Find where the given text appears and provide that cell's center as [x, y] coordinate. 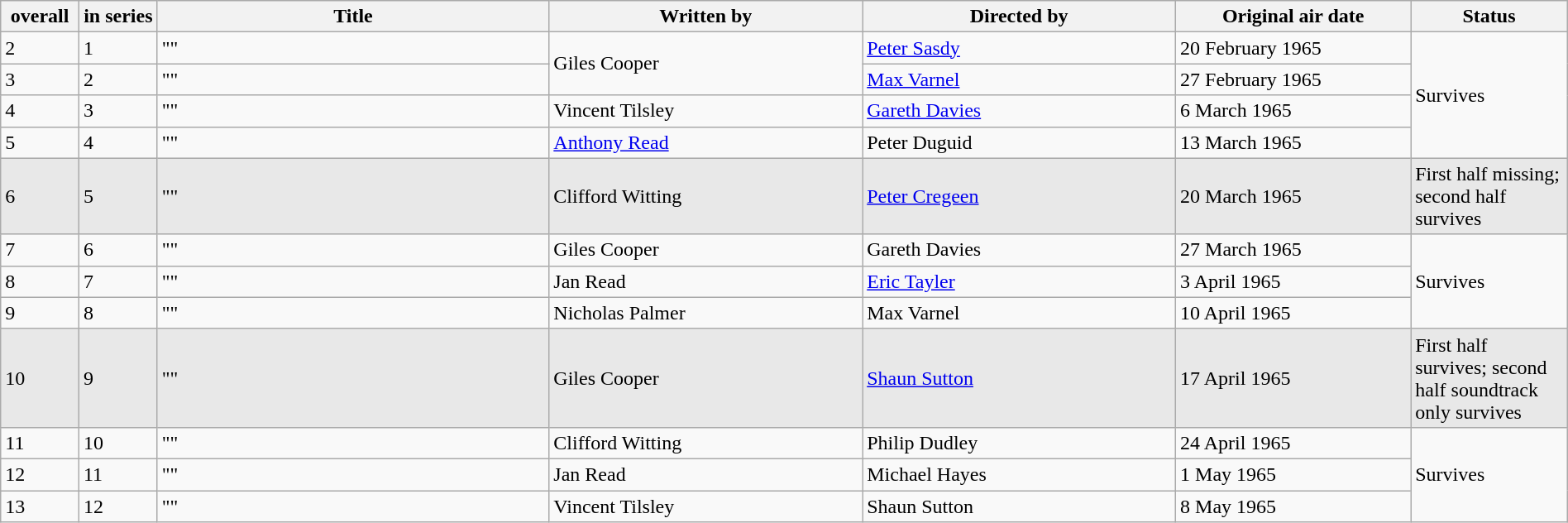
Nicholas Palmer [706, 313]
in series [117, 17]
Eric Tayler [1019, 281]
1 May 1965 [1293, 474]
20 March 1965 [1293, 196]
Directed by [1019, 17]
Anthony Read [706, 142]
3 April 1965 [1293, 281]
Written by [706, 17]
13 [40, 506]
Peter Duguid [1019, 142]
17 April 1965 [1293, 377]
First half survives; second half soundtrack only survives [1489, 377]
1 [117, 48]
24 April 1965 [1293, 443]
13 March 1965 [1293, 142]
Philip Dudley [1019, 443]
20 February 1965 [1293, 48]
overall [40, 17]
Michael Hayes [1019, 474]
8 May 1965 [1293, 506]
Peter Cregeen [1019, 196]
6 March 1965 [1293, 111]
27 March 1965 [1293, 250]
Peter Sasdy [1019, 48]
First half missing; second half survives [1489, 196]
Title [353, 17]
10 April 1965 [1293, 313]
Status [1489, 17]
Original air date [1293, 17]
27 February 1965 [1293, 79]
